Return the (X, Y) coordinate for the center point of the cell that contains the specified text.  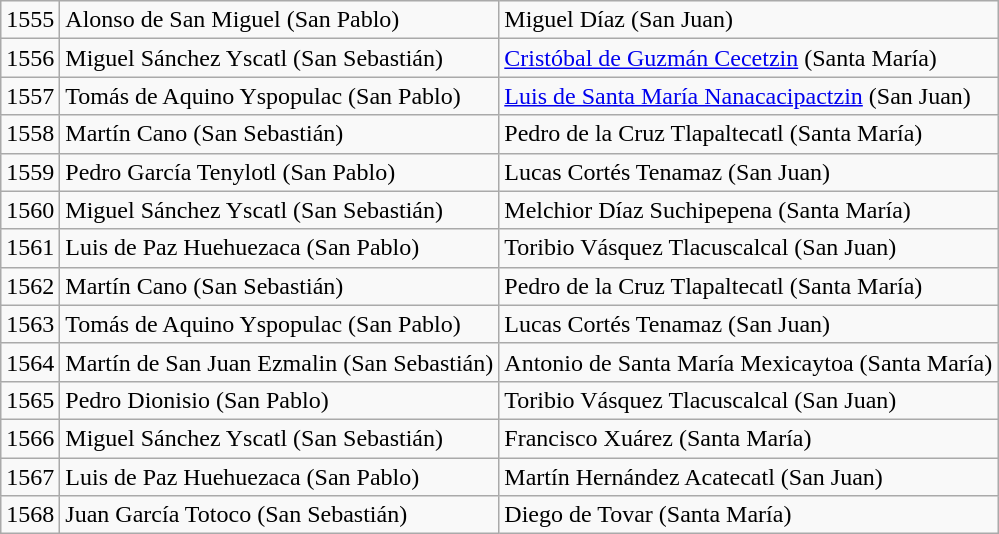
1566 (30, 438)
Cristóbal de Guzmán Cecetzin (Santa María) (748, 58)
Miguel Díaz (San Juan) (748, 20)
1563 (30, 324)
Martín Hernández Acatecatl (San Juan) (748, 477)
Melchior Díaz Suchipepena (Santa María) (748, 210)
1560 (30, 210)
1562 (30, 286)
Pedro Dionisio (San Pablo) (280, 400)
1557 (30, 96)
1564 (30, 362)
1568 (30, 515)
Pedro García Tenylotl (San Pablo) (280, 172)
1565 (30, 400)
Alonso de San Miguel (San Pablo) (280, 20)
Martín de San Juan Ezmalin (San Sebastián) (280, 362)
1567 (30, 477)
1558 (30, 134)
Diego de Tovar (Santa María) (748, 515)
1561 (30, 248)
1556 (30, 58)
1555 (30, 20)
Francisco Xuárez (Santa María) (748, 438)
Antonio de Santa María Mexicaytoa (Santa María) (748, 362)
Juan García Totoco (San Sebastián) (280, 515)
Luis de Santa María Nanacacipactzin (San Juan) (748, 96)
1559 (30, 172)
